Identify which cell holds the provided text, then report its (X, Y) central coordinate. 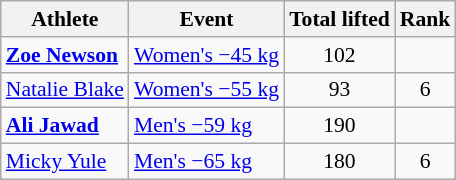
Natalie Blake (65, 90)
Ali Jawad (65, 126)
Rank (426, 19)
Micky Yule (65, 162)
Women's −55 kg (206, 90)
180 (340, 162)
102 (340, 55)
Athlete (65, 19)
Event (206, 19)
Men's −59 kg (206, 126)
Zoe Newson (65, 55)
93 (340, 90)
Total lifted (340, 19)
190 (340, 126)
Men's −65 kg (206, 162)
Women's −45 kg (206, 55)
